Determine the (X, Y) coordinate at the center of the cell enclosing the given text.  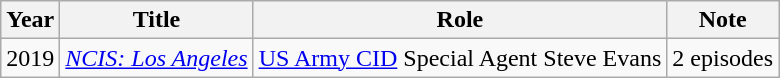
2019 (30, 58)
Year (30, 20)
Note (723, 20)
2 episodes (723, 58)
Title (156, 20)
US Army CID Special Agent Steve Evans (460, 58)
Role (460, 20)
NCIS: Los Angeles (156, 58)
